Detect which cell encompasses the target text, then output its (X, Y) center coordinate. 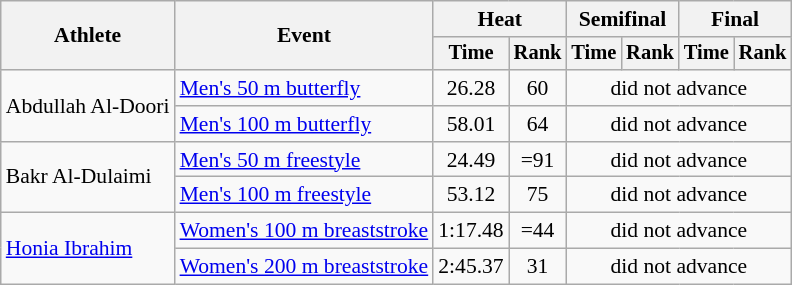
26.28 (470, 88)
31 (538, 267)
24.49 (470, 160)
Women's 200 m breaststroke (304, 267)
Semifinal (622, 19)
Bakr Al-Dulaimi (88, 178)
64 (538, 124)
2:45.37 (470, 267)
Heat (500, 19)
Final (735, 19)
Event (304, 36)
75 (538, 195)
Athlete (88, 36)
=44 (538, 231)
=91 (538, 160)
Abdullah Al-Doori (88, 106)
58.01 (470, 124)
Men's 50 m butterfly (304, 88)
60 (538, 88)
Men's 100 m freestyle (304, 195)
Honia Ibrahim (88, 248)
Men's 100 m butterfly (304, 124)
Men's 50 m freestyle (304, 160)
53.12 (470, 195)
1:17.48 (470, 231)
Women's 100 m breaststroke (304, 231)
